Capture the cell that displays the provided text and extract its (X, Y) central coordinate. 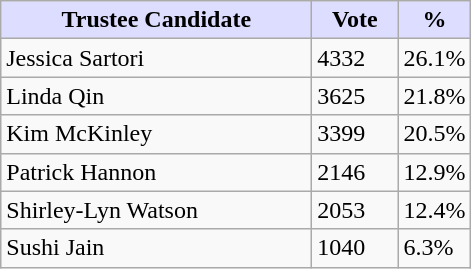
Patrick Hannon (156, 172)
21.8% (434, 96)
Shirley-Lyn Watson (156, 210)
2053 (355, 210)
2146 (355, 172)
Vote (355, 20)
% (434, 20)
12.9% (434, 172)
3625 (355, 96)
Kim McKinley (156, 134)
12.4% (434, 210)
4332 (355, 58)
26.1% (434, 58)
Linda Qin (156, 96)
20.5% (434, 134)
3399 (355, 134)
1040 (355, 248)
Jessica Sartori (156, 58)
Trustee Candidate (156, 20)
Sushi Jain (156, 248)
6.3% (434, 248)
